Return the (X, Y) coordinate for the center point of the cell that contains the specified text.  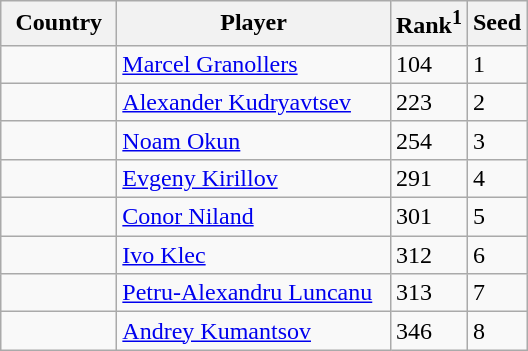
Evgeny Kirillov (254, 178)
301 (428, 217)
2 (496, 102)
312 (428, 255)
1 (496, 64)
291 (428, 178)
Player (254, 24)
Country (59, 24)
Noam Okun (254, 140)
6 (496, 255)
7 (496, 293)
4 (496, 178)
104 (428, 64)
Seed (496, 24)
346 (428, 331)
Andrey Kumantsov (254, 331)
Conor Niland (254, 217)
Marcel Granollers (254, 64)
223 (428, 102)
8 (496, 331)
Alexander Kudryavtsev (254, 102)
5 (496, 217)
313 (428, 293)
Ivo Klec (254, 255)
Rank1 (428, 24)
Petru-Alexandru Luncanu (254, 293)
3 (496, 140)
254 (428, 140)
